Return the (X, Y) coordinate for the center point of the cell that contains the specified text.  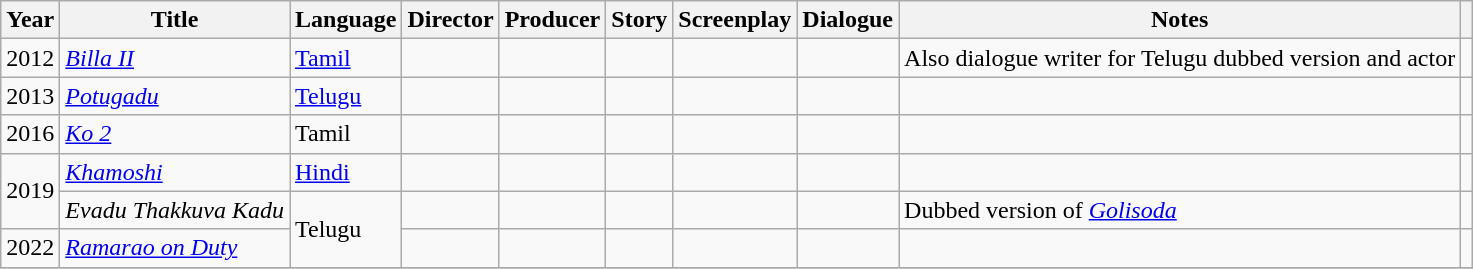
Notes (1180, 20)
Title (175, 20)
2019 (30, 191)
Screenplay (735, 20)
Dubbed version of Golisoda (1180, 210)
Story (640, 20)
Language (346, 20)
Producer (552, 20)
Khamoshi (175, 172)
Evadu Thakkuva Kadu (175, 210)
Billa II (175, 58)
2016 (30, 134)
Ko 2 (175, 134)
Potugadu (175, 96)
2012 (30, 58)
Ramarao on Duty (175, 248)
2022 (30, 248)
2013 (30, 96)
Director (450, 20)
Year (30, 20)
Also dialogue writer for Telugu dubbed version and actor (1180, 58)
Dialogue (848, 20)
Hindi (346, 172)
